Return the [X, Y] coordinate for the center point of the cell that contains the specified text.  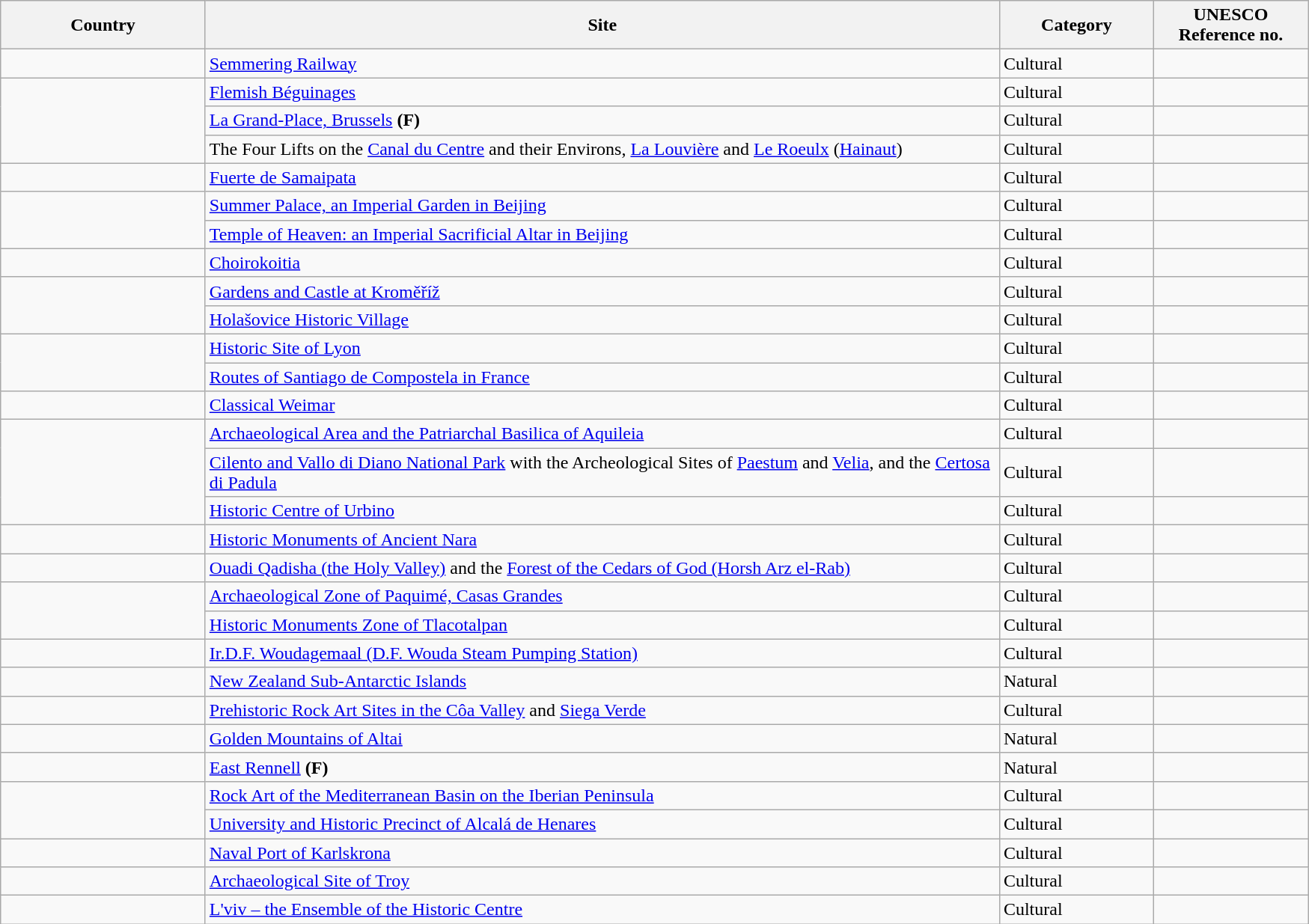
UNESCOReference no. [1230, 25]
Archaeological Site of Troy [602, 881]
Gardens and Castle at Kroměříž [602, 291]
The Four Lifts on the Canal du Centre and their Environs, La Louvière and Le Roeulx (Hainaut) [602, 149]
Historic Centre of Urbino [602, 511]
Historic Site of Lyon [602, 348]
Historic Monuments of Ancient Nara [602, 539]
Classical Weimar [602, 406]
Flemish Béguinages [602, 92]
Golden Mountains of Altai [602, 738]
Temple of Heaven: an Imperial Sacrificial Altar in Beijing [602, 234]
Choirokoitia [602, 263]
Cilento and Vallo di Diano National Park with the Archeological Sites of Paestum and Velia, and the Certosa di Padula [602, 473]
Category [1076, 25]
East Rennell (F) [602, 767]
Archaeological Area and the Patriarchal Basilica of Aquileia [602, 434]
Holašovice Historic Village [602, 319]
Site [602, 25]
University and Historic Precinct of Alcalá de Henares [602, 824]
Prehistoric Rock Art Sites in the Côa Valley and Siega Verde [602, 710]
La Grand-Place, Brussels (F) [602, 120]
Fuerte de Samaipata [602, 177]
L'viv – the Ensemble of the Historic Centre [602, 910]
Rock Art of the Mediterranean Basin on the Iberian Peninsula [602, 795]
New Zealand Sub-Antarctic Islands [602, 682]
Summer Palace, an Imperial Garden in Beijing [602, 206]
Naval Port of Karlskrona [602, 852]
Ouadi Qadisha (the Holy Valley) and the Forest of the Cedars of God (Horsh Arz el-Rab) [602, 568]
Country [103, 25]
Semmering Railway [602, 64]
Historic Monuments Zone of Tlacotalpan [602, 625]
Ir.D.F. Woudagemaal (D.F. Wouda Steam Pumping Station) [602, 653]
Archaeological Zone of Paquimé, Casas Grandes [602, 596]
Routes of Santiago de Compostela in France [602, 376]
